Detect which cell encompasses the target text, then output its [X, Y] center coordinate. 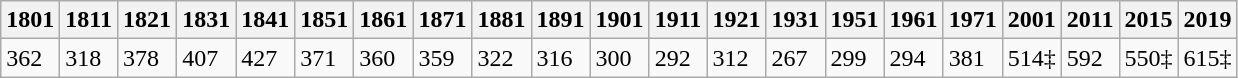
2019 [1208, 20]
2015 [1148, 20]
1961 [914, 20]
360 [384, 58]
1901 [620, 20]
1861 [384, 20]
550‡ [1148, 58]
1971 [972, 20]
1851 [324, 20]
1891 [560, 20]
318 [89, 58]
299 [854, 58]
267 [796, 58]
1821 [148, 20]
2001 [1032, 20]
316 [560, 58]
312 [736, 58]
1801 [30, 20]
300 [620, 58]
615‡ [1208, 58]
1881 [502, 20]
1841 [266, 20]
1831 [206, 20]
407 [206, 58]
1871 [442, 20]
514‡ [1032, 58]
1951 [854, 20]
592 [1090, 58]
427 [266, 58]
294 [914, 58]
1921 [736, 20]
292 [678, 58]
378 [148, 58]
362 [30, 58]
2011 [1090, 20]
381 [972, 58]
1911 [678, 20]
1931 [796, 20]
359 [442, 58]
371 [324, 58]
322 [502, 58]
1811 [89, 20]
